Pinpoint the cell where the given text exists, returning its [x, y] midpoint coordinate. 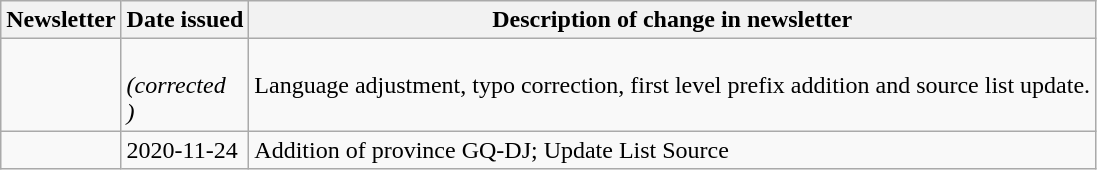
Language adjustment, typo correction, first level prefix addition and source list update. [672, 85]
Description of change in newsletter [672, 20]
Newsletter [61, 20]
2020-11-24 [185, 150]
Date issued [185, 20]
(corrected ) [185, 85]
Addition of province GQ-DJ; Update List Source [672, 150]
